Return the [x, y] coordinate for the center point of the cell that contains the specified text.  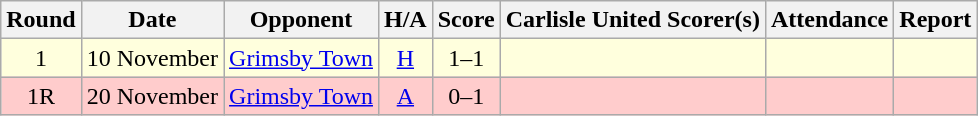
20 November [152, 96]
0–1 [466, 96]
Date [152, 20]
Opponent [302, 20]
Score [466, 20]
A [405, 96]
1–1 [466, 58]
Report [936, 20]
Carlisle United Scorer(s) [632, 20]
1 [41, 58]
1R [41, 96]
10 November [152, 58]
Round [41, 20]
Attendance [829, 20]
H/A [405, 20]
H [405, 58]
